Return the (x, y) coordinate for the center point of the cell that contains the specified text.  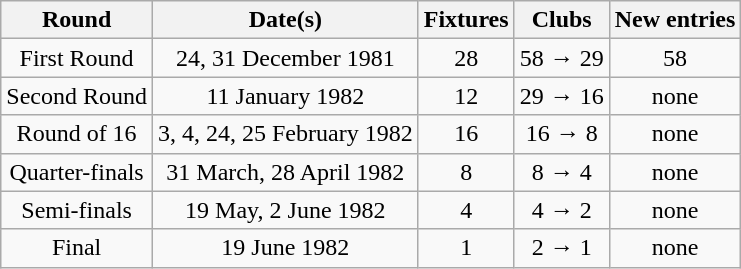
19 June 1982 (285, 248)
58 → 29 (562, 58)
Fixtures (466, 20)
31 March, 28 April 1982 (285, 172)
First Round (77, 58)
3, 4, 24, 25 February 1982 (285, 134)
11 January 1982 (285, 96)
28 (466, 58)
16 → 8 (562, 134)
Clubs (562, 20)
Date(s) (285, 20)
Final (77, 248)
New entries (675, 20)
24, 31 December 1981 (285, 58)
4 (466, 210)
Second Round (77, 96)
8 (466, 172)
58 (675, 58)
Round of 16 (77, 134)
8 → 4 (562, 172)
Quarter-finals (77, 172)
2 → 1 (562, 248)
Semi-finals (77, 210)
12 (466, 96)
Round (77, 20)
29 → 16 (562, 96)
16 (466, 134)
19 May, 2 June 1982 (285, 210)
1 (466, 248)
4 → 2 (562, 210)
